Identify which cell holds the provided text, then report its [X, Y] central coordinate. 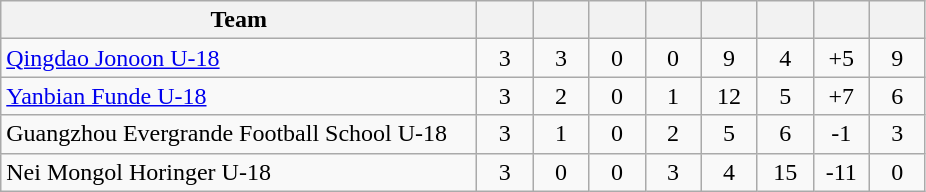
Yanbian Funde U-18 [239, 96]
-1 [841, 134]
Nei Mongol Horinger U-18 [239, 172]
12 [729, 96]
+5 [841, 58]
Qingdao Jonoon U-18 [239, 58]
Team [239, 20]
-11 [841, 172]
15 [785, 172]
+7 [841, 96]
Guangzhou Evergrande Football School U-18 [239, 134]
